Provide the (X, Y) coordinate of the cell's center where the given text is located.  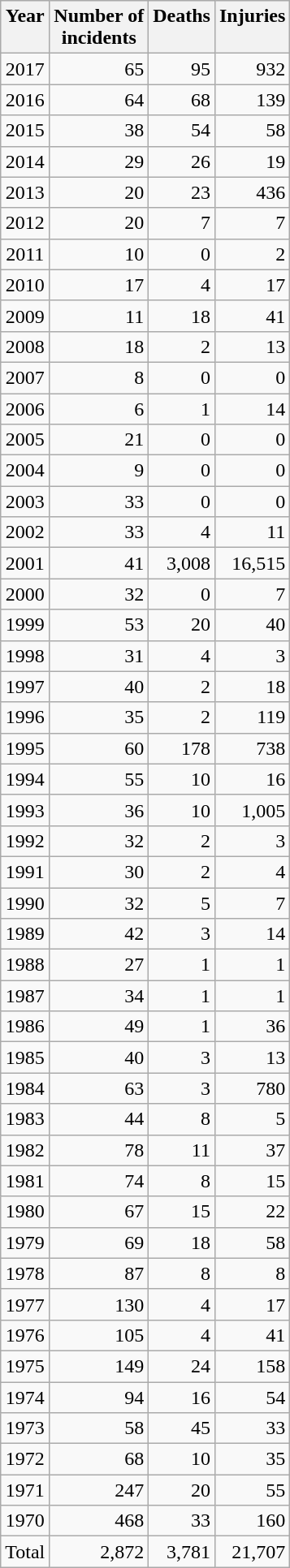
64 (99, 100)
1996 (25, 717)
178 (182, 748)
1,005 (252, 810)
27 (99, 965)
1984 (25, 1088)
9 (99, 471)
31 (99, 656)
38 (99, 131)
1993 (25, 810)
30 (99, 872)
1987 (25, 996)
42 (99, 934)
2009 (25, 316)
29 (99, 162)
1971 (25, 1490)
1977 (25, 1304)
87 (99, 1273)
1983 (25, 1119)
1978 (25, 1273)
2017 (25, 69)
67 (99, 1212)
1998 (25, 656)
1994 (25, 779)
780 (252, 1088)
1980 (25, 1212)
1972 (25, 1459)
436 (252, 192)
1986 (25, 1027)
Deaths (182, 28)
468 (99, 1521)
130 (99, 1304)
22 (252, 1212)
94 (99, 1397)
1999 (25, 625)
37 (252, 1150)
1974 (25, 1397)
1976 (25, 1335)
247 (99, 1490)
53 (99, 625)
60 (99, 748)
44 (99, 1119)
1997 (25, 687)
2,872 (99, 1552)
34 (99, 996)
2011 (25, 254)
160 (252, 1521)
139 (252, 100)
158 (252, 1366)
2013 (25, 192)
2016 (25, 100)
16,515 (252, 563)
105 (99, 1335)
Injuries (252, 28)
1991 (25, 872)
2003 (25, 502)
74 (99, 1181)
2006 (25, 408)
932 (252, 69)
1989 (25, 934)
3,008 (182, 563)
1975 (25, 1366)
2010 (25, 285)
45 (182, 1428)
2008 (25, 347)
19 (252, 162)
Total (25, 1552)
63 (99, 1088)
2004 (25, 471)
2000 (25, 594)
1970 (25, 1521)
2014 (25, 162)
1982 (25, 1150)
2007 (25, 377)
738 (252, 748)
6 (99, 408)
2002 (25, 532)
65 (99, 69)
1973 (25, 1428)
3,781 (182, 1552)
21 (99, 440)
149 (99, 1366)
21,707 (252, 1552)
Year (25, 28)
1979 (25, 1243)
1990 (25, 903)
95 (182, 69)
1985 (25, 1058)
78 (99, 1150)
2005 (25, 440)
Number ofincidents (99, 28)
2001 (25, 563)
1981 (25, 1181)
24 (182, 1366)
2015 (25, 131)
49 (99, 1027)
1995 (25, 748)
1992 (25, 841)
23 (182, 192)
26 (182, 162)
2012 (25, 223)
69 (99, 1243)
1988 (25, 965)
119 (252, 717)
